Locate the cell with the specified text and output its (x, y) center coordinate. 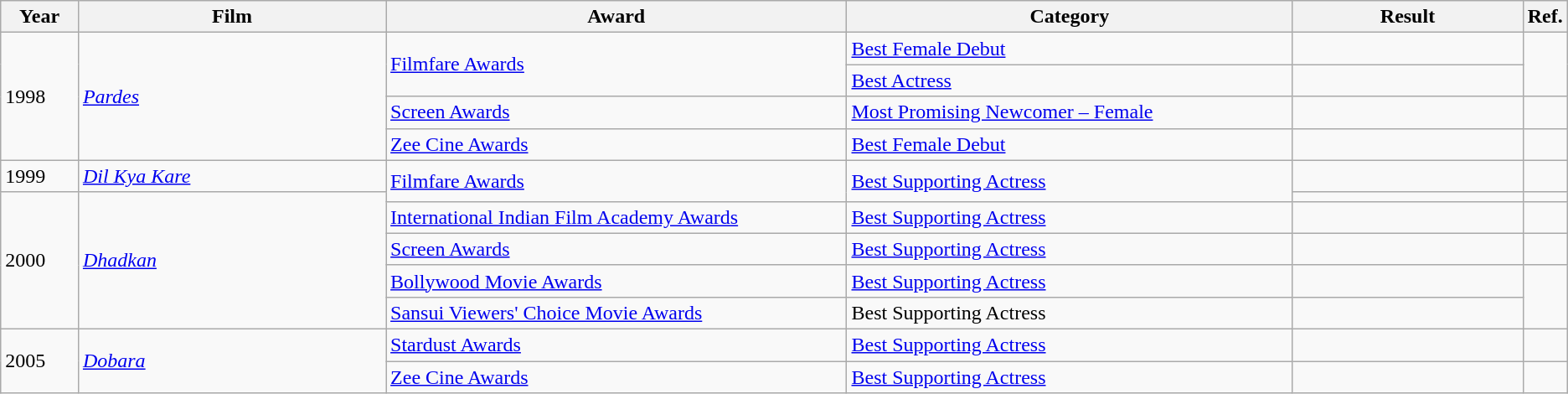
Stardust Awards (616, 345)
2005 (40, 360)
Film (231, 17)
Award (616, 17)
Most Promising Newcomer – Female (1070, 112)
Sansui Viewers' Choice Movie Awards (616, 313)
Pardes (231, 96)
Dil Kya Kare (231, 176)
Dhadkan (231, 260)
Result (1407, 17)
1998 (40, 96)
Bollywood Movie Awards (616, 281)
Dobara (231, 360)
International Indian Film Academy Awards (616, 217)
Category (1070, 17)
Best Actress (1070, 80)
Year (40, 17)
1999 (40, 176)
2000 (40, 260)
Ref. (1545, 17)
